Return the (x, y) coordinate for the center point of the cell that contains the specified text.  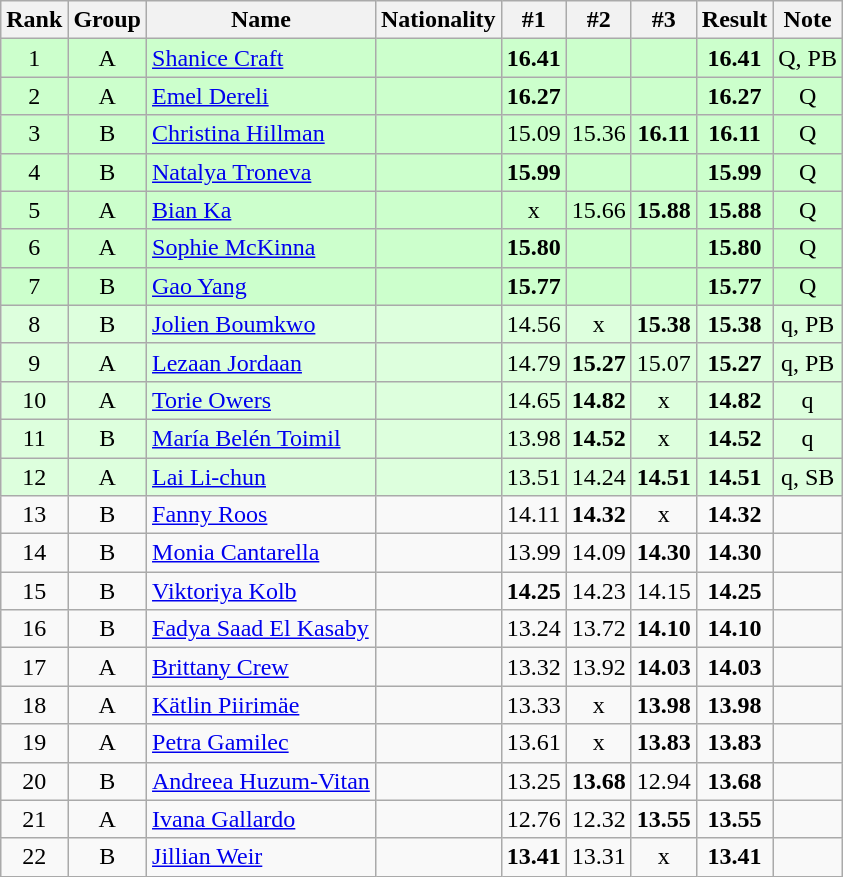
10 (34, 400)
Lezaan Jordaan (262, 362)
16 (34, 629)
14.56 (534, 324)
Name (262, 20)
15.07 (664, 362)
13.51 (534, 477)
Jolien Boumkwo (262, 324)
12.76 (534, 819)
13 (34, 515)
Brittany Crew (262, 667)
13.72 (598, 629)
Petra Gamilec (262, 743)
4 (34, 172)
11 (34, 438)
15.09 (534, 134)
14.65 (534, 400)
Note (808, 20)
17 (34, 667)
9 (34, 362)
5 (34, 210)
#2 (598, 20)
14.11 (534, 515)
13.24 (534, 629)
13.31 (598, 857)
14.09 (598, 553)
Bian Ka (262, 210)
22 (34, 857)
Ivana Gallardo (262, 819)
Rank (34, 20)
Shanice Craft (262, 58)
7 (34, 286)
18 (34, 705)
15.66 (598, 210)
Fanny Roos (262, 515)
12.32 (598, 819)
Sophie McKinna (262, 248)
14.79 (534, 362)
19 (34, 743)
15.36 (598, 134)
13.61 (534, 743)
María Belén Toimil (262, 438)
3 (34, 134)
13.33 (534, 705)
Andreea Huzum-Vitan (262, 781)
Jillian Weir (262, 857)
Kätlin Piirimäe (262, 705)
15 (34, 591)
13.32 (534, 667)
#1 (534, 20)
Natalya Troneva (262, 172)
14.24 (598, 477)
1 (34, 58)
#3 (664, 20)
14.23 (598, 591)
21 (34, 819)
2 (34, 96)
8 (34, 324)
20 (34, 781)
14 (34, 553)
Fadya Saad El Kasaby (262, 629)
13.92 (598, 667)
Monia Cantarella (262, 553)
14.15 (664, 591)
Q, PB (808, 58)
Viktoriya Kolb (262, 591)
Nationality (438, 20)
Lai Li-chun (262, 477)
6 (34, 248)
13.25 (534, 781)
13.99 (534, 553)
q, SB (808, 477)
Group (108, 20)
Gao Yang (262, 286)
Torie Owers (262, 400)
Christina Hillman (262, 134)
Emel Dereli (262, 96)
Result (734, 20)
12 (34, 477)
12.94 (664, 781)
